Capture the cell that displays the provided text and extract its [x, y] central coordinate. 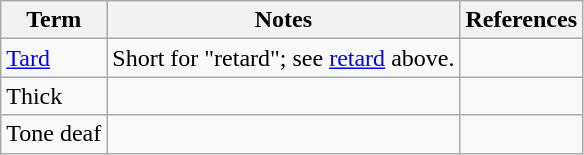
Tone deaf [54, 134]
Notes [284, 20]
Thick [54, 96]
Term [54, 20]
Short for "retard"; see retard above. [284, 58]
Tard [54, 58]
References [522, 20]
